Provide the [x, y] coordinate of the cell's center where the given text is located.  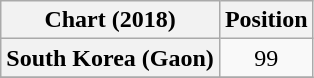
99 [266, 58]
Position [266, 20]
Chart (2018) [110, 20]
South Korea (Gaon) [110, 58]
